Scan for the cell matching the given text and deliver its [X, Y] coordinate at center. 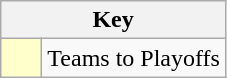
Teams to Playoffs [134, 58]
Key [114, 20]
